For the text-containing cell, return its midpoint in (x, y) coordinate format. 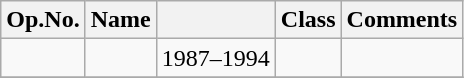
Op.No. (43, 20)
1987–1994 (216, 58)
Comments (402, 20)
Name (120, 20)
Class (308, 20)
